Detect which cell encompasses the target text, then output its [x, y] center coordinate. 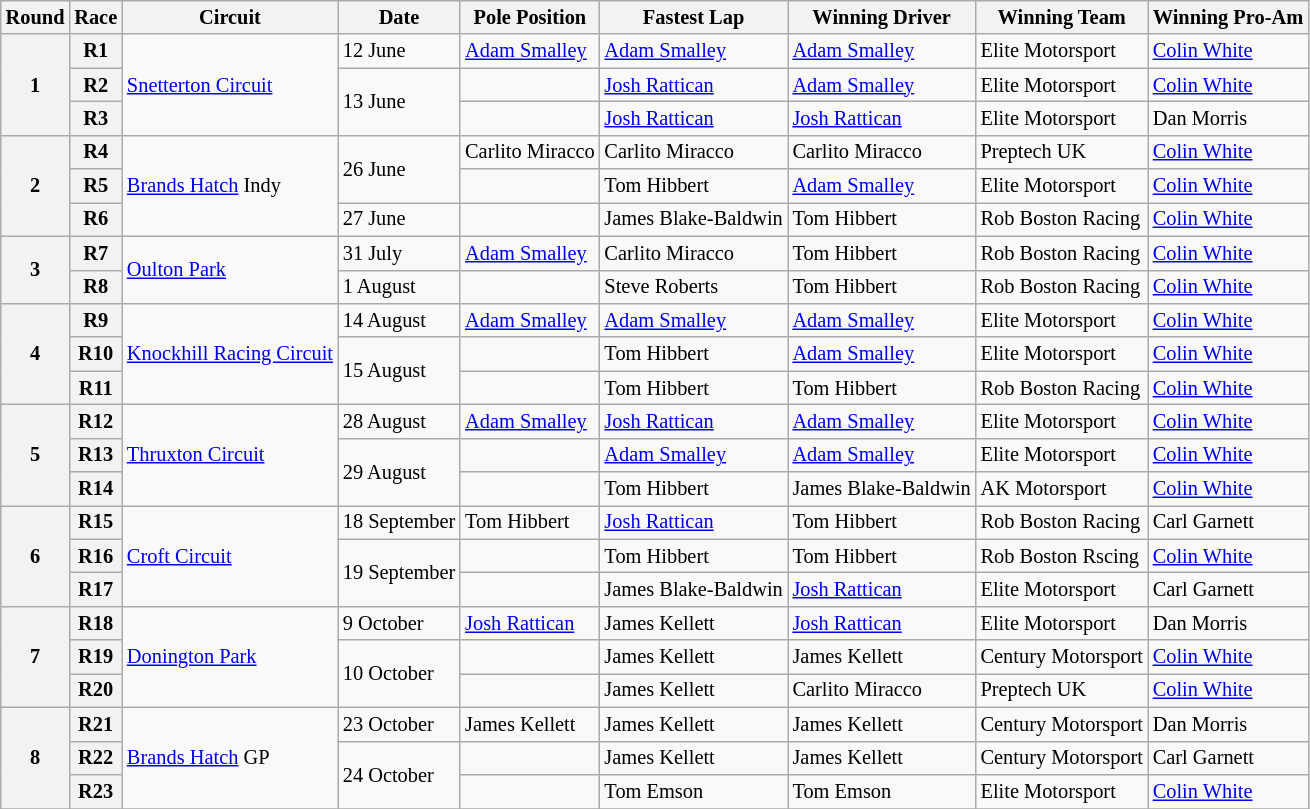
14 August [399, 320]
31 July [399, 253]
R21 [96, 724]
R11 [96, 388]
12 June [399, 51]
R17 [96, 589]
Circuit [230, 17]
13 June [399, 102]
Winning Driver [882, 17]
23 October [399, 724]
AK Motorsport [1062, 489]
Date [399, 17]
R3 [96, 118]
R12 [96, 421]
15 August [399, 370]
Rob Boston Rscing [1062, 556]
R20 [96, 690]
28 August [399, 421]
Winning Team [1062, 17]
19 September [399, 572]
R13 [96, 455]
R10 [96, 354]
R8 [96, 287]
4 [36, 354]
R23 [96, 791]
10 October [399, 674]
Brands Hatch GP [230, 758]
Winning Pro-Am [1228, 17]
Thruxton Circuit [230, 454]
Pole Position [530, 17]
Round [36, 17]
5 [36, 454]
3 [36, 270]
R14 [96, 489]
18 September [399, 522]
7 [36, 656]
Steve Roberts [694, 287]
Snetterton Circuit [230, 84]
8 [36, 758]
R4 [96, 152]
R5 [96, 186]
R9 [96, 320]
24 October [399, 774]
R2 [96, 85]
R19 [96, 657]
R1 [96, 51]
6 [36, 556]
Donington Park [230, 656]
Race [96, 17]
Fastest Lap [694, 17]
26 June [399, 168]
1 [36, 84]
R6 [96, 219]
R16 [96, 556]
29 August [399, 472]
Croft Circuit [230, 556]
R22 [96, 758]
Knockhill Racing Circuit [230, 354]
Brands Hatch Indy [230, 186]
9 October [399, 623]
2 [36, 186]
R18 [96, 623]
1 August [399, 287]
R15 [96, 522]
R7 [96, 253]
27 June [399, 219]
Oulton Park [230, 270]
